Find where the given text appears and provide that cell's center as [X, Y] coordinate. 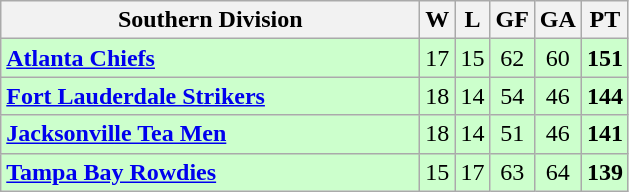
L [472, 20]
60 [558, 58]
Fort Lauderdale Strikers [210, 96]
PT [604, 20]
Atlanta Chiefs [210, 58]
54 [512, 96]
151 [604, 58]
GA [558, 20]
W [438, 20]
51 [512, 134]
Tampa Bay Rowdies [210, 172]
Southern Division [210, 20]
139 [604, 172]
63 [512, 172]
144 [604, 96]
GF [512, 20]
141 [604, 134]
62 [512, 58]
64 [558, 172]
Jacksonville Tea Men [210, 134]
